Output the [X, Y] coordinate of the center of the cell containing the given text.  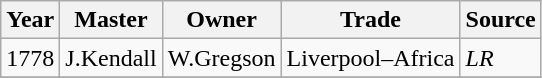
1778 [30, 58]
Owner [222, 20]
J.Kendall [111, 58]
LR [500, 58]
W.Gregson [222, 58]
Source [500, 20]
Trade [370, 20]
Year [30, 20]
Master [111, 20]
Liverpool–Africa [370, 58]
